Identify which cell holds the provided text, then report its (x, y) central coordinate. 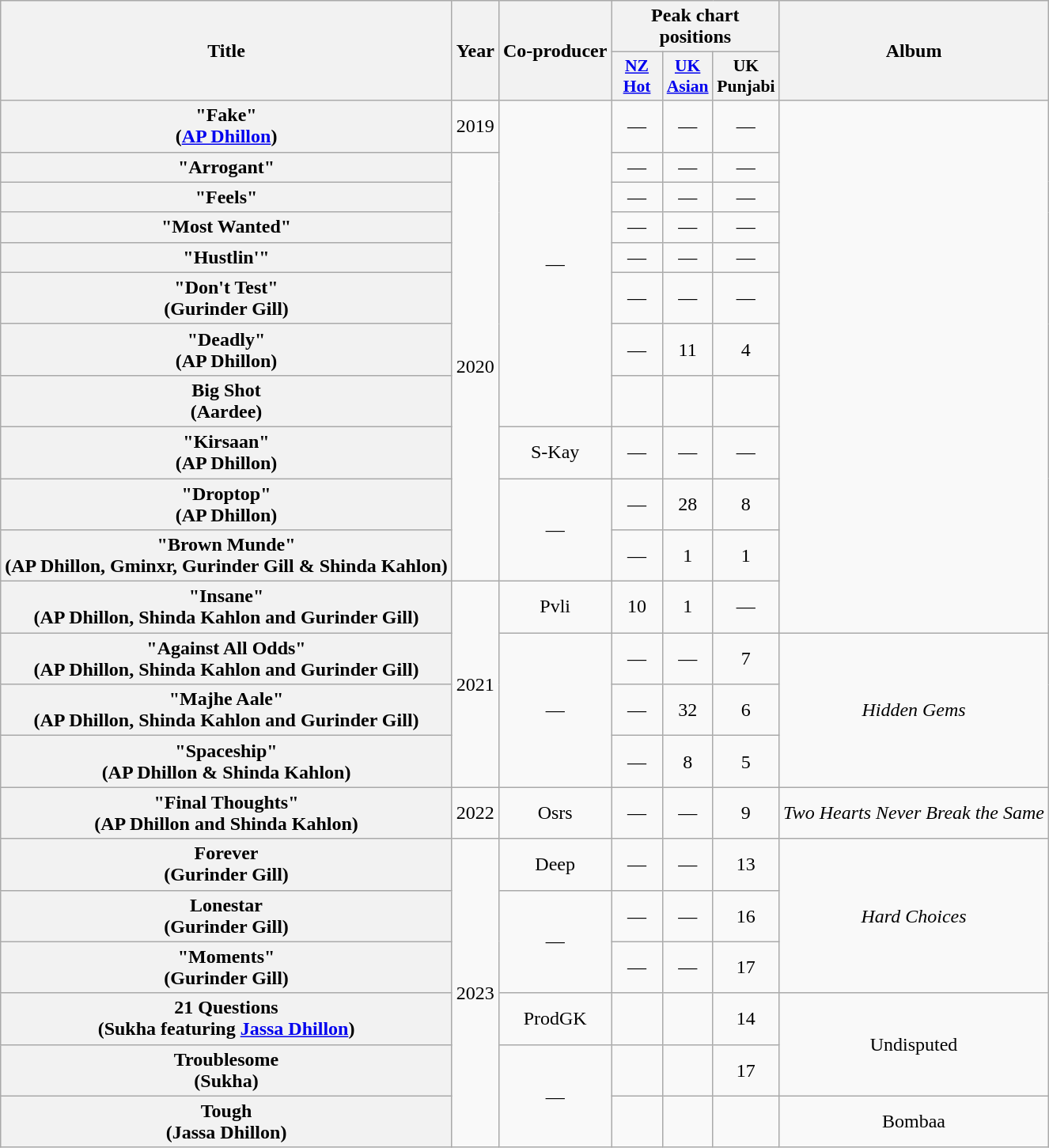
"Spaceship" (AP Dhillon & Shinda Kahlon) (226, 761)
Lonestar(Gurinder Gill) (226, 916)
7 (745, 658)
Hidden Gems (915, 710)
Year (475, 51)
"Insane"(AP Dhillon, Shinda Kahlon and Gurinder Gill) (226, 608)
5 (745, 761)
NZHot (637, 76)
"Deadly"(AP Dhillon) (226, 350)
Tough (Jassa Dhillon) (226, 1122)
Title (226, 51)
10 (637, 608)
"Moments"(Gurinder Gill) (226, 967)
Two Hearts Never Break the Same (915, 813)
Pvli (555, 608)
"Arrogant" (226, 167)
Hard Choices (915, 916)
14 (745, 1019)
4 (745, 350)
"Don't Test"(Gurinder Gill) (226, 297)
2021 (475, 684)
"Most Wanted" (226, 227)
"Against All Odds"(AP Dhillon, Shinda Kahlon and Gurinder Gill) (226, 658)
Album (915, 51)
Forever(Gurinder Gill) (226, 864)
Deep (555, 864)
11 (687, 350)
Undisputed (915, 1044)
2023 (475, 993)
Osrs (555, 813)
2019 (475, 127)
6 (745, 710)
28 (687, 503)
13 (745, 864)
UK Punjabi (745, 76)
"Kirsaan"(AP Dhillon) (226, 453)
ProdGK (555, 1019)
2022 (475, 813)
Big Shot (Aardee) (226, 400)
"Feels" (226, 197)
"Hustlin'" (226, 257)
"Final Thoughts" (AP Dhillon and Shinda Kahlon) (226, 813)
S-Kay (555, 453)
Bombaa (915, 1122)
Co-producer (555, 51)
"Majhe Aale"(AP Dhillon, Shinda Kahlon and Gurinder Gill) (226, 710)
"Droptop"(AP Dhillon) (226, 503)
16 (745, 916)
Troublesome (Sukha) (226, 1070)
"Brown Munde"(AP Dhillon, Gminxr, Gurinder Gill & Shinda Kahlon) (226, 555)
2020 (475, 367)
21 Questions (Sukha featuring Jassa Dhillon) (226, 1019)
Peak chart positions (695, 27)
9 (745, 813)
32 (687, 710)
"Fake"(AP Dhillon) (226, 127)
UKAsian (687, 76)
